Scan for the cell matching the given text and deliver its (x, y) coordinate at center. 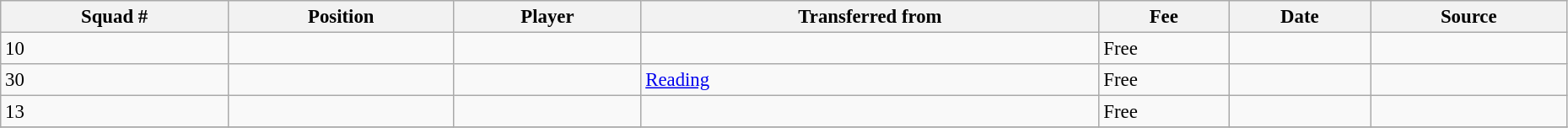
Squad # (115, 17)
Reading (870, 80)
13 (115, 112)
Source (1468, 17)
Fee (1164, 17)
Position (341, 17)
Date (1299, 17)
10 (115, 49)
Transferred from (870, 17)
Player (547, 17)
30 (115, 80)
